Scan for the cell matching the given text and deliver its [x, y] coordinate at center. 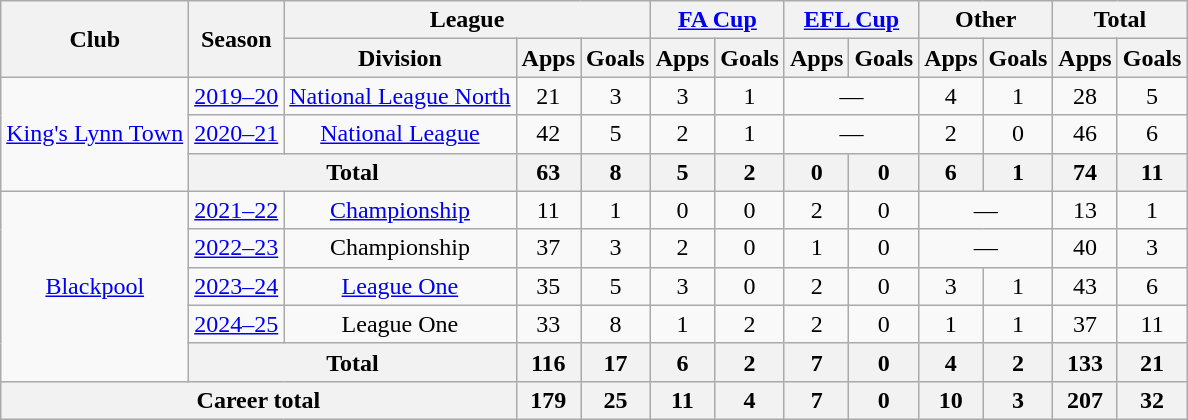
74 [1085, 172]
207 [1085, 400]
Blackpool [95, 286]
FA Cup [717, 20]
33 [548, 324]
35 [548, 286]
King's Lynn Town [95, 134]
42 [548, 134]
Season [236, 39]
28 [1085, 96]
2020–21 [236, 134]
National League North [400, 96]
Division [400, 58]
63 [548, 172]
133 [1085, 362]
40 [1085, 248]
Other [986, 20]
Club [95, 39]
League [467, 20]
43 [1085, 286]
32 [1152, 400]
2024–25 [236, 324]
46 [1085, 134]
116 [548, 362]
2021–22 [236, 210]
EFL Cup [851, 20]
2022–23 [236, 248]
25 [615, 400]
2019–20 [236, 96]
Career total [258, 400]
10 [951, 400]
13 [1085, 210]
2023–24 [236, 286]
17 [615, 362]
179 [548, 400]
National League [400, 134]
